Provide the (X, Y) coordinate of the cell's center where the given text is located.  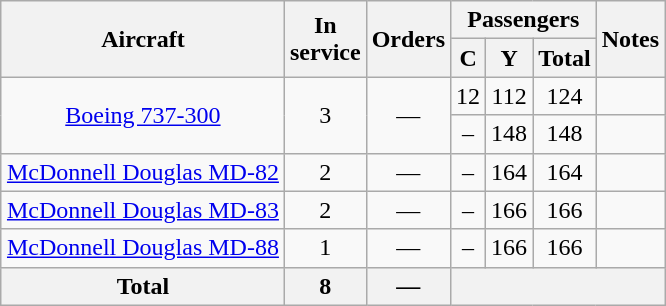
Passengers (524, 20)
McDonnell Douglas MD-82 (142, 172)
Orders (408, 39)
Boeing 737-300 (142, 115)
3 (325, 115)
McDonnell Douglas MD-88 (142, 248)
12 (468, 96)
In service (325, 39)
112 (510, 96)
Aircraft (142, 39)
C (468, 58)
1 (325, 248)
8 (325, 286)
Notes (630, 39)
124 (565, 96)
Y (510, 58)
McDonnell Douglas MD-83 (142, 210)
